Determine the [x, y] coordinate at the center of the cell enclosing the given text.  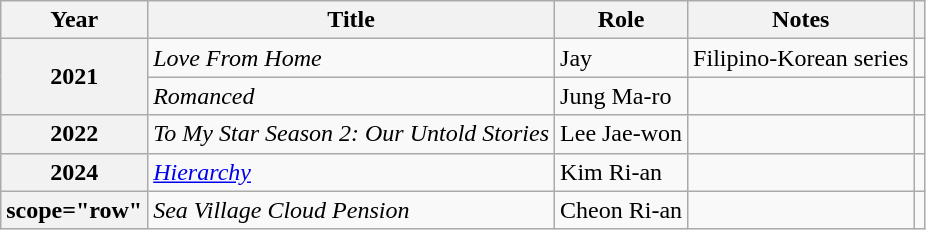
Kim Ri-an [622, 172]
2022 [74, 134]
Notes [801, 20]
Jay [622, 58]
Cheon Ri-an [622, 210]
To My Star Season 2: Our Untold Stories [352, 134]
Lee Jae-won [622, 134]
Sea Village Cloud Pension [352, 210]
2021 [74, 77]
2024 [74, 172]
scope="row" [74, 210]
Romanced [352, 96]
Title [352, 20]
Hierarchy [352, 172]
Jung Ma-ro [622, 96]
Love From Home [352, 58]
Year [74, 20]
Filipino-Korean series [801, 58]
Role [622, 20]
